Find where the given text appears and provide that cell's center as (X, Y) coordinate. 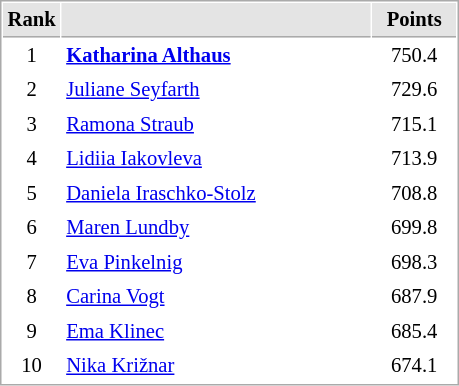
5 (32, 194)
Carina Vogt (216, 296)
Maren Lundby (216, 228)
687.9 (414, 296)
685.4 (414, 332)
750.4 (414, 56)
708.8 (414, 194)
4 (32, 158)
8 (32, 296)
6 (32, 228)
Daniela Iraschko-Stolz (216, 194)
1 (32, 56)
Lidiia Iakovleva (216, 158)
Eva Pinkelnig (216, 262)
Juliane Seyfarth (216, 90)
Points (414, 20)
2 (32, 90)
Ema Klinec (216, 332)
3 (32, 124)
9 (32, 332)
698.3 (414, 262)
Ramona Straub (216, 124)
715.1 (414, 124)
Katharina Althaus (216, 56)
713.9 (414, 158)
7 (32, 262)
Rank (32, 20)
10 (32, 366)
674.1 (414, 366)
Nika Križnar (216, 366)
699.8 (414, 228)
729.6 (414, 90)
